Search for the cell housing the specified text and yield its (x, y) center coordinate. 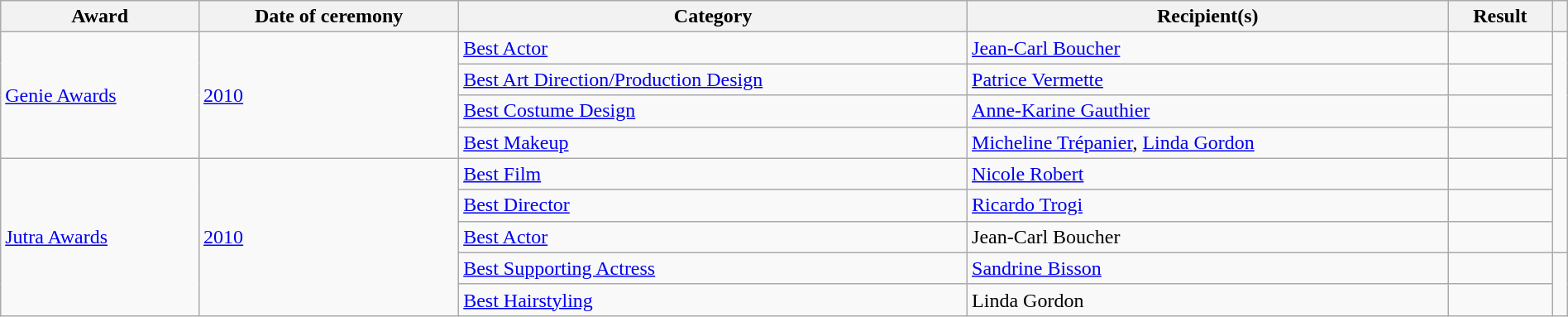
Linda Gordon (1207, 300)
Sandrine Bisson (1207, 268)
Category (713, 17)
Micheline Trépanier, Linda Gordon (1207, 142)
Genie Awards (100, 95)
Anne-Karine Gauthier (1207, 111)
Best Makeup (713, 142)
Nicole Robert (1207, 174)
Patrice Vermette (1207, 79)
Result (1500, 17)
Jutra Awards (100, 237)
Best Supporting Actress (713, 268)
Best Art Direction/Production Design (713, 79)
Recipient(s) (1207, 17)
Best Hairstyling (713, 300)
Best Director (713, 205)
Award (100, 17)
Ricardo Trogi (1207, 205)
Best Costume Design (713, 111)
Best Film (713, 174)
Date of ceremony (329, 17)
